Locate the cell with the specified text and output its (X, Y) center coordinate. 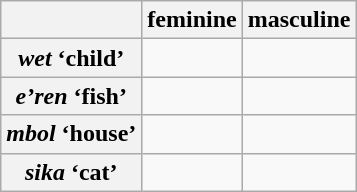
wet ‘child’ (72, 58)
feminine (192, 20)
mbol ‘house’ (72, 134)
masculine (299, 20)
sika ‘cat’ (72, 172)
e’ren ‘fish’ (72, 96)
